From the cell containing the given text, extract its center point as (X, Y) coordinate. 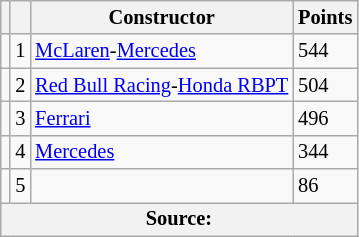
1 (20, 51)
Constructor (162, 17)
5 (20, 186)
504 (325, 85)
Source: (179, 219)
544 (325, 51)
86 (325, 186)
Ferrari (162, 118)
Points (325, 17)
344 (325, 152)
3 (20, 118)
4 (20, 152)
496 (325, 118)
Mercedes (162, 152)
Red Bull Racing-Honda RBPT (162, 85)
McLaren-Mercedes (162, 51)
2 (20, 85)
